Output the [X, Y] coordinate of the center of the cell containing the given text.  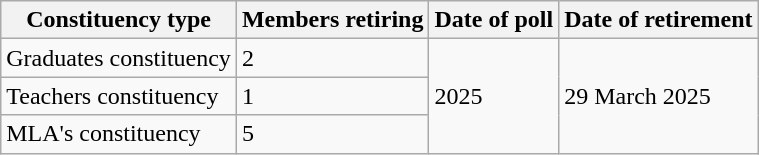
Date of retirement [658, 20]
Members retiring [332, 20]
Teachers constituency [119, 96]
1 [332, 96]
Date of poll [494, 20]
Graduates constituency [119, 58]
2 [332, 58]
5 [332, 134]
29 March 2025 [658, 96]
Constituency type [119, 20]
2025 [494, 96]
MLA's constituency [119, 134]
